Identify which cell holds the provided text, then report its [X, Y] central coordinate. 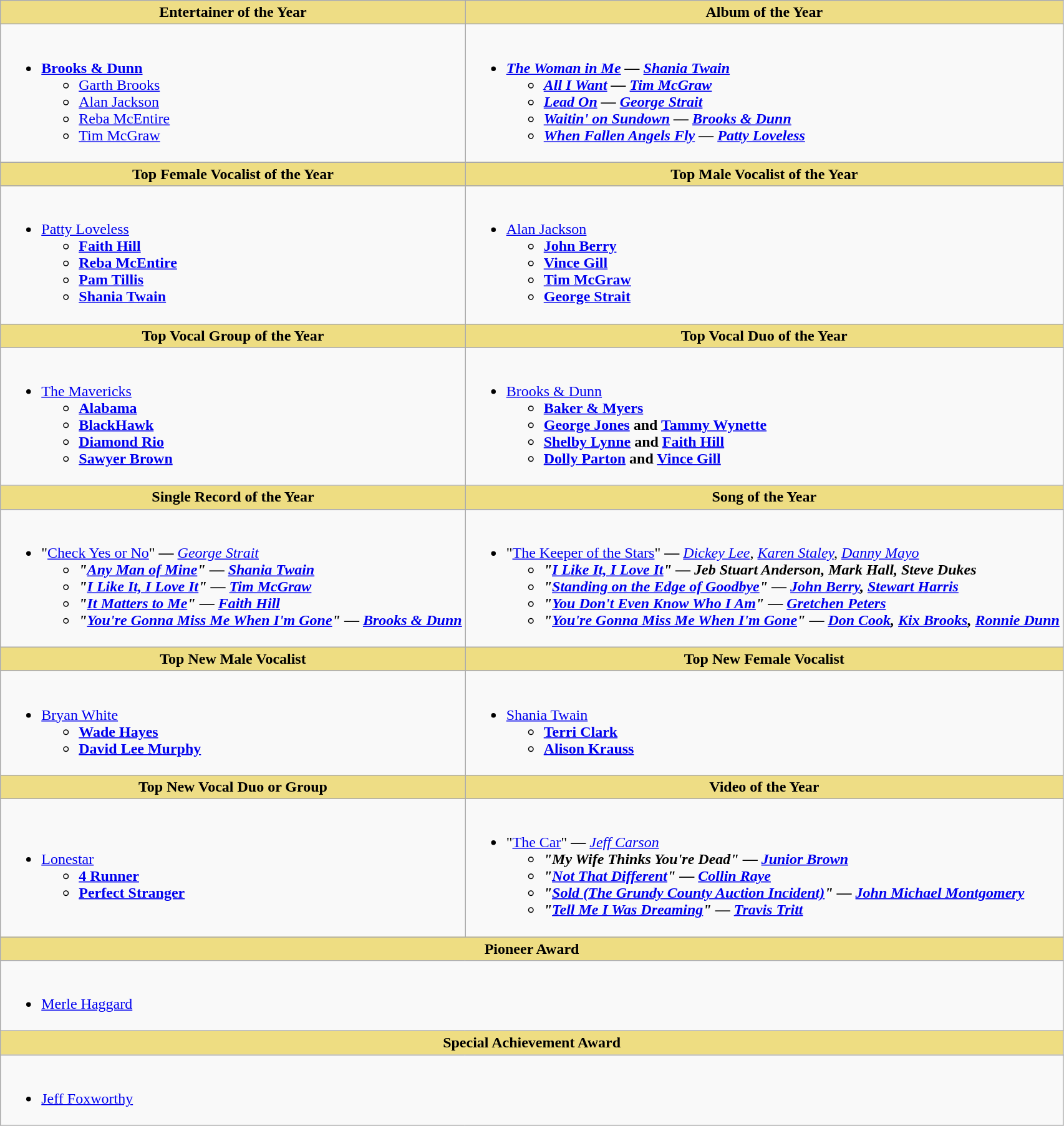
Video of the Year [764, 787]
Pioneer Award [532, 949]
Brooks & DunnBaker & MyersGeorge Jones and Tammy WynetteShelby Lynne and Faith HillDolly Parton and Vince Gill [764, 417]
Entertainer of the Year [233, 12]
Top New Female Vocalist [764, 659]
Patty LovelessFaith HillReba McEntirePam TillisShania Twain [233, 255]
Album of the Year [764, 12]
Shania TwainTerri ClarkAlison Krauss [764, 722]
Top New Male Vocalist [233, 659]
Single Record of the Year [233, 497]
Top Vocal Group of the Year [233, 336]
Top Male Vocalist of the Year [764, 174]
Song of the Year [764, 497]
Top Female Vocalist of the Year [233, 174]
Top Vocal Duo of the Year [764, 336]
Lonestar4 RunnerPerfect Stranger [233, 867]
Merle Haggard [532, 996]
Top New Vocal Duo or Group [233, 787]
Special Achievement Award [532, 1043]
Bryan WhiteWade HayesDavid Lee Murphy [233, 722]
The Woman in Me — Shania TwainAll I Want — Tim McGrawLead On — George StraitWaitin' on Sundown — Brooks & DunnWhen Fallen Angels Fly — Patty Loveless [764, 94]
The MavericksAlabamaBlackHawkDiamond RioSawyer Brown [233, 417]
Alan JacksonJohn BerryVince GillTim McGrawGeorge Strait [764, 255]
Brooks & DunnGarth BrooksAlan JacksonReba McEntireTim McGraw [233, 94]
Jeff Foxworthy [532, 1090]
